Identify which cell holds the provided text, then report its (X, Y) central coordinate. 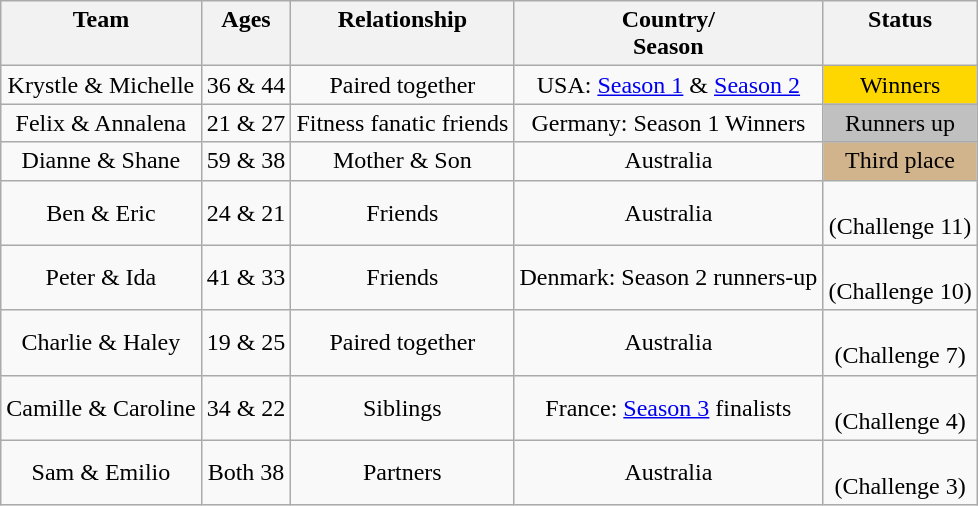
Winners (900, 85)
24 & 21 (246, 212)
Camille & Caroline (101, 408)
59 & 38 (246, 161)
(Challenge 10) (900, 278)
(Challenge 4) (900, 408)
France: Season 3 finalists (668, 408)
Dianne & Shane (101, 161)
Ben & Eric (101, 212)
Country/Season (668, 34)
Mother & Son (402, 161)
19 & 25 (246, 342)
Relationship (402, 34)
Ages (246, 34)
(Challenge 3) (900, 472)
Team (101, 34)
Felix & Annalena (101, 123)
(Challenge 11) (900, 212)
Both 38 (246, 472)
Runners up (900, 123)
Germany: Season 1 Winners (668, 123)
Charlie & Haley (101, 342)
Sam & Emilio (101, 472)
36 & 44 (246, 85)
Fitness fanatic friends (402, 123)
34 & 22 (246, 408)
41 & 33 (246, 278)
Partners (402, 472)
USA: Season 1 & Season 2 (668, 85)
21 & 27 (246, 123)
Status (900, 34)
Siblings (402, 408)
Peter & Ida (101, 278)
Krystle & Michelle (101, 85)
(Challenge 7) (900, 342)
Third place (900, 161)
Denmark: Season 2 runners-up (668, 278)
